Return the (X, Y) coordinate for the center point of the cell that contains the specified text.  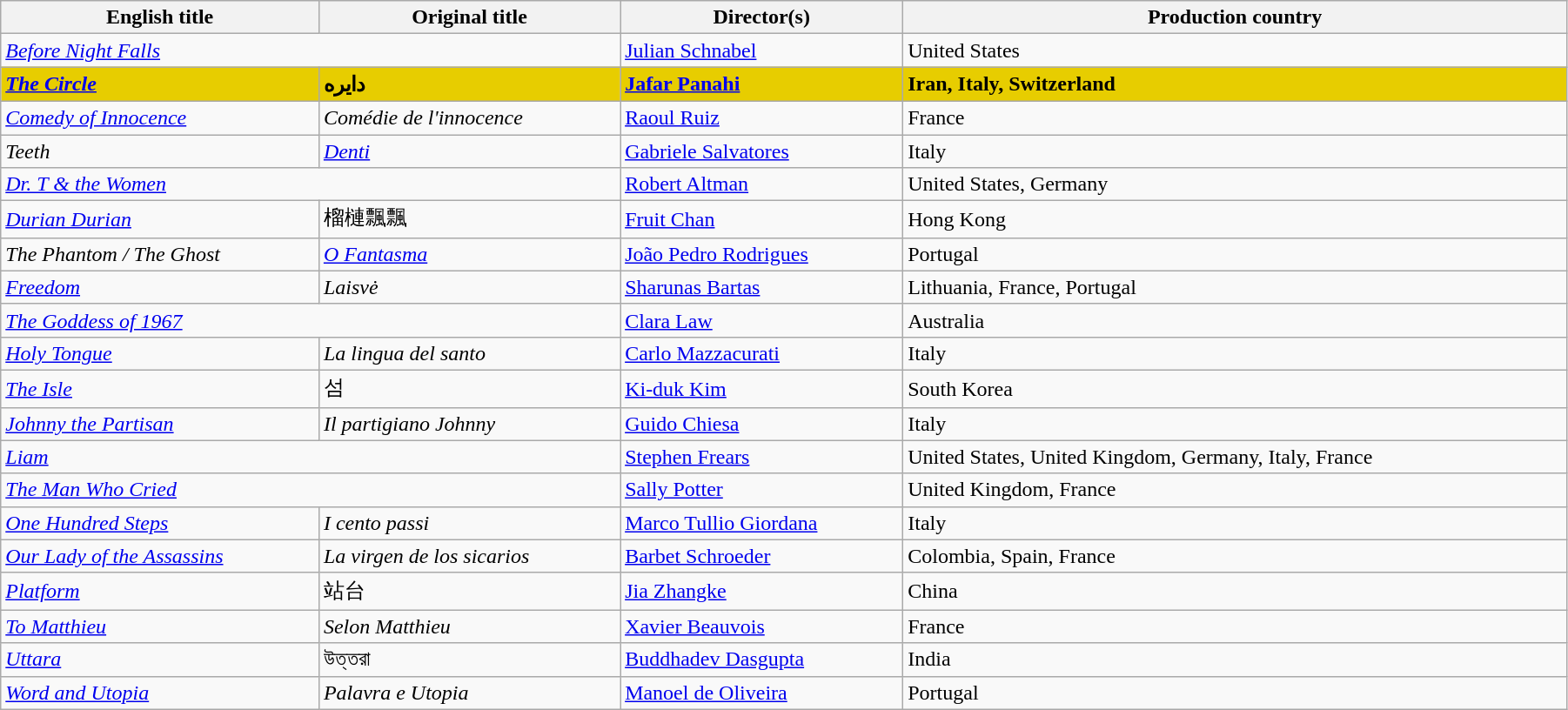
To Matthieu (160, 626)
João Pedro Rodrigues (762, 254)
Original title (469, 17)
The Phantom / The Ghost (160, 254)
English title (160, 17)
India (1236, 660)
Jafar Panahi (762, 84)
Word and Utopia (160, 693)
Lithuania, France, Portugal (1236, 287)
China (1236, 592)
섬 (469, 388)
Iran, Italy, Switzerland (1236, 84)
Marco Tullio Giordana (762, 523)
Denti (469, 151)
Comédie de l'innocence (469, 117)
Teeth (160, 151)
Fruit Chan (762, 219)
Carlo Mazzacurati (762, 353)
Ki-duk Kim (762, 388)
O Fantasma (469, 254)
Colombia, Spain, France (1236, 556)
Guido Chiesa (762, 424)
Stephen Frears (762, 457)
United States (1236, 50)
Barbet Schroeder (762, 556)
The Goddess of 1967 (311, 320)
The Circle (160, 84)
Sally Potter (762, 490)
Platform (160, 592)
Durian Durian (160, 219)
I cento passi (469, 523)
Before Night Falls (311, 50)
United Kingdom, France (1236, 490)
Il partigiano Johnny (469, 424)
Gabriele Salvatores (762, 151)
Jia Zhangke (762, 592)
Production country (1236, 17)
Sharunas Bartas (762, 287)
Manoel de Oliveira (762, 693)
Liam (311, 457)
Uttara (160, 660)
South Korea (1236, 388)
Robert Altman (762, 184)
Julian Schnabel (762, 50)
دایره (469, 84)
Clara Law (762, 320)
Freedom (160, 287)
榴槤飄飄 (469, 219)
Johnny the Partisan (160, 424)
Raoul Ruiz (762, 117)
La lingua del santo (469, 353)
United States, United Kingdom, Germany, Italy, France (1236, 457)
উত্তরা (469, 660)
The Man Who Cried (311, 490)
Selon Matthieu (469, 626)
La virgen de los sicarios (469, 556)
站台 (469, 592)
Comedy of Innocence (160, 117)
Dr. T & the Women (311, 184)
Director(s) (762, 17)
Our Lady of the Assassins (160, 556)
Buddhadev Dasgupta (762, 660)
Hong Kong (1236, 219)
Laisvė (469, 287)
Xavier Beauvois (762, 626)
United States, Germany (1236, 184)
Palavra e Utopia (469, 693)
Australia (1236, 320)
The Isle (160, 388)
One Hundred Steps (160, 523)
Holy Tongue (160, 353)
